Extract the (x, y) coordinate from the center of the cell holding the provided text.  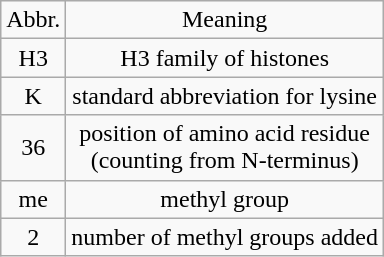
36 (34, 148)
number of methyl groups added (225, 237)
Abbr. (34, 20)
position of amino acid residue(counting from N-terminus) (225, 148)
H3 (34, 58)
K (34, 96)
standard abbreviation for lysine (225, 96)
2 (34, 237)
me (34, 199)
methyl group (225, 199)
H3 family of histones (225, 58)
Meaning (225, 20)
